Return the (x, y) coordinate for the center point of the cell that contains the specified text.  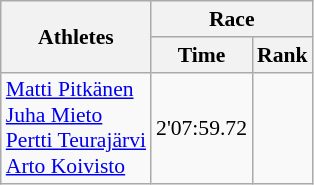
Athletes (76, 36)
2'07:59.72 (202, 128)
Time (202, 55)
Rank (282, 55)
Race (232, 19)
Matti PitkänenJuha MietoPertti TeurajärviArto Koivisto (76, 128)
